From the cell containing the given text, extract its center point as (X, Y) coordinate. 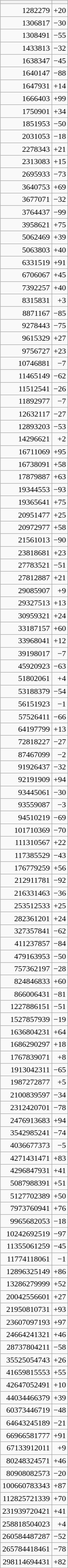
12893203 (26, 426)
33968041 (26, 641)
+45 (60, 275)
1306817 (26, 23)
+83 (60, 1158)
3677071 (26, 199)
17879887 (26, 477)
5063803 (26, 250)
11774118061 (26, 1259)
327357841 (26, 931)
+93 (60, 1309)
1666403 (26, 98)
8315831 (26, 300)
+64 (60, 1032)
39198017 (26, 653)
+56 (60, 868)
−66 (60, 716)
111310567 (26, 843)
+3 (60, 300)
+10 (60, 1385)
14296621 (26, 439)
4036677373 (26, 1145)
+63 (60, 477)
−3 (60, 805)
101710369 (26, 830)
231939720421 (26, 1511)
1750901 (26, 111)
21561013 (26, 540)
−43 (60, 855)
258818504023 (26, 1524)
23607097193 (26, 1322)
80248324571 (26, 1461)
+55 (60, 1372)
+26 (60, 1360)
+69 (60, 187)
23818681 (26, 552)
+15 (60, 162)
260584487287 (26, 1536)
−73 (60, 174)
21950810731 (26, 1309)
282361201 (26, 918)
−84 (60, 943)
−90 (60, 540)
57526411 (26, 716)
+76 (60, 1208)
9615329 (26, 338)
−75 (60, 325)
+99 (60, 98)
93559087 (26, 805)
20951477 (26, 515)
11512541 (26, 389)
−85 (60, 313)
44034466379 (26, 1398)
+52 (60, 1284)
2100839597 (26, 1095)
3542985241 (26, 1133)
9278443 (26, 325)
1527857939 (26, 1019)
67133912011 (26, 1448)
1227886151 (26, 1007)
6706067 (26, 275)
−97 (60, 1234)
2476913683 (26, 1120)
253512533 (26, 906)
10242692519 (26, 1234)
−19 (60, 1019)
100660783343 (26, 1486)
20042556601 (26, 1297)
+97 (60, 1322)
60373446719 (26, 1410)
−28 (60, 969)
16738091 (26, 464)
1636804231 (26, 1032)
−55 (60, 35)
−92 (60, 880)
3640753 (26, 187)
72818227 (26, 742)
+95 (60, 452)
1913042311 (26, 1070)
9965682053 (26, 1221)
1640147 (26, 73)
1433813 (26, 48)
27783521 (26, 565)
1851953 (26, 124)
64197799 (26, 729)
−93 (60, 489)
11892977 (26, 401)
66966581777 (26, 1435)
+87 (60, 1486)
−65 (60, 1070)
51802061 (26, 679)
+50 (60, 1196)
45920923 (26, 666)
5062469 (26, 237)
11465149 (26, 376)
+51 (60, 1183)
13286279999 (26, 1284)
41659815553 (26, 1372)
35525054743 (26, 1360)
+70 (60, 1498)
1647931 (26, 86)
479163953 (26, 956)
−48 (60, 1410)
+12 (60, 641)
−58 (60, 1347)
298114694431 (26, 1562)
11355061259 (26, 1246)
5127702389 (26, 1196)
−70 (60, 830)
80908082573 (26, 1473)
4296847931 (26, 1171)
56151923 (26, 704)
−81 (60, 994)
24664241321 (26, 1334)
10746881 (26, 364)
64643245189 (26, 1423)
−53 (60, 426)
−63 (60, 666)
−99 (60, 212)
+14 (60, 86)
12896325149 (26, 1271)
53188379 (26, 691)
3958621 (26, 225)
757362197 (26, 969)
12632117 (26, 414)
176779259 (26, 868)
824846833 (26, 981)
29327513 (26, 603)
1282279 (26, 10)
5087988391 (26, 1183)
3764437 (26, 212)
+22 (60, 843)
−20 (60, 1473)
1767839071 (26, 1057)
−5 (60, 1145)
87467099 (26, 755)
91926437 (26, 767)
2278343 (26, 149)
+82 (60, 1562)
20972977 (26, 527)
2031053 (26, 136)
265784418461 (26, 1549)
2313083 (26, 162)
−74 (60, 1133)
+20 (60, 10)
1686290297 (26, 1044)
+5 (60, 1082)
4271431471 (26, 1158)
19344553 (26, 489)
7392257 (26, 288)
19365641 (26, 502)
1308491 (26, 35)
2312420701 (26, 1107)
411237857 (26, 943)
30959321 (26, 616)
27812887 (26, 578)
6331519 (26, 262)
−52 (60, 1536)
29085907 (26, 590)
−21 (60, 1423)
117385529 (26, 855)
−26 (60, 389)
8871167 (26, 313)
+86 (60, 1271)
−69 (60, 817)
94510219 (26, 817)
28737804211 (26, 1347)
92191909 (26, 780)
216331463 (26, 893)
93445061 (26, 792)
866006431 (26, 994)
−88 (60, 73)
7973760941 (26, 1208)
−2 (60, 755)
16711069 (26, 452)
33187157 (26, 628)
1987272877 (26, 1082)
+34 (60, 111)
+8 (60, 1057)
42647052491 (26, 1385)
2695933 (26, 174)
112825721339 (26, 1498)
+18 (60, 1044)
1638347 (26, 61)
9756727 (26, 351)
212911781 (26, 880)
−54 (60, 691)
−36 (60, 893)
−34 (60, 1095)
+2 (60, 439)
